Output the (x, y) coordinate of the center of the cell containing the given text.  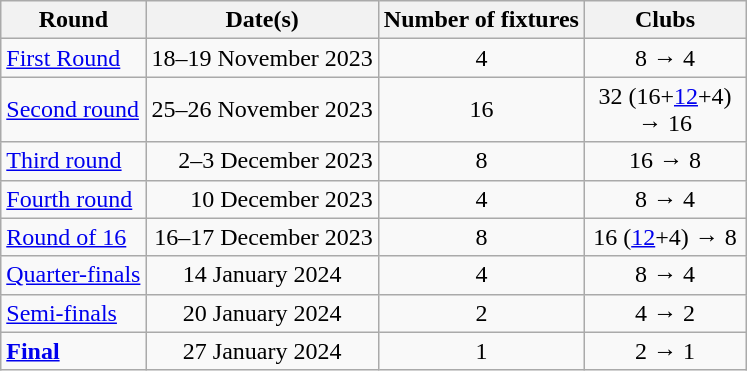
First Round (74, 58)
18–19 November 2023 (262, 58)
25–26 November 2023 (262, 110)
Second round (74, 110)
Fourth round (74, 199)
32 (16+12+4) → 16 (664, 110)
10 December 2023 (262, 199)
Final (74, 351)
Quarter-finals (74, 275)
16–17 December 2023 (262, 237)
4 → 2 (664, 313)
Semi-finals (74, 313)
2 (481, 313)
Clubs (664, 20)
2 → 1 (664, 351)
16 (481, 110)
1 (481, 351)
Number of fixtures (481, 20)
Date(s) (262, 20)
Round (74, 20)
20 January 2024 (262, 313)
14 January 2024 (262, 275)
27 January 2024 (262, 351)
16 (12+4) → 8 (664, 237)
Round of 16 (74, 237)
Third round (74, 161)
16 → 8 (664, 161)
2–3 December 2023 (262, 161)
